Return the [x, y] coordinate for the center point of the cell that contains the specified text.  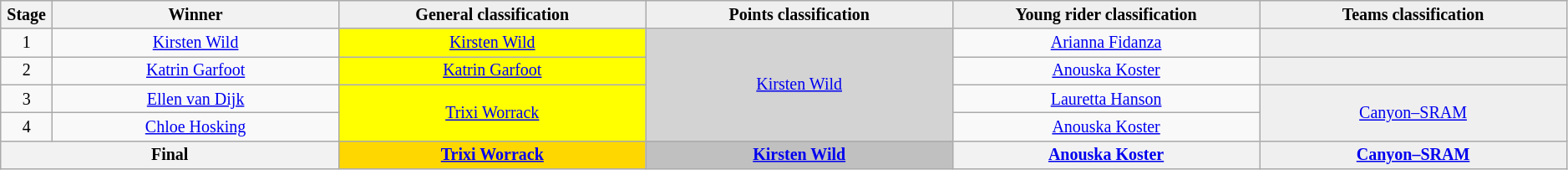
Ellen van Dijk [195, 99]
Final [170, 154]
Teams classification [1413, 15]
Lauretta Hanson [1106, 99]
General classification [493, 15]
4 [27, 127]
Points classification [799, 15]
2 [27, 70]
Arianna Fidanza [1106, 44]
Stage [27, 15]
3 [27, 99]
Young rider classification [1106, 15]
Chloe Hosking [195, 127]
1 [27, 44]
Winner [195, 15]
